Extract the (X, Y) coordinate from the center of the cell holding the provided text.  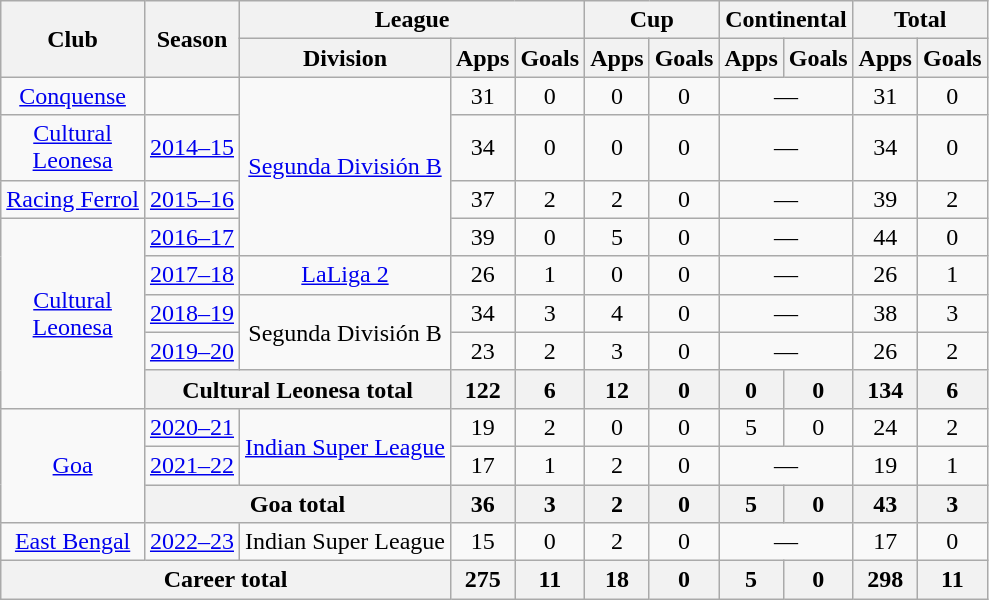
15 (482, 542)
Career total (226, 580)
2014–15 (192, 148)
43 (885, 503)
134 (885, 389)
League (412, 20)
East Bengal (73, 542)
2016–17 (192, 237)
4 (617, 313)
2019–20 (192, 351)
36 (482, 503)
Total (920, 20)
38 (885, 313)
Goa (73, 465)
122 (482, 389)
37 (482, 199)
2021–22 (192, 465)
Racing Ferrol (73, 199)
12 (617, 389)
23 (482, 351)
Division (346, 58)
24 (885, 427)
Conquense (73, 96)
44 (885, 237)
2022–23 (192, 542)
Cup (652, 20)
Club (73, 39)
2015–16 (192, 199)
2018–19 (192, 313)
2020–21 (192, 427)
LaLiga 2 (346, 275)
275 (482, 580)
Season (192, 39)
2017–18 (192, 275)
18 (617, 580)
Goa total (297, 503)
298 (885, 580)
Cultural Leonesa total (297, 389)
Continental (786, 20)
